Determine the [x, y] coordinate at the center of the cell enclosing the given text.  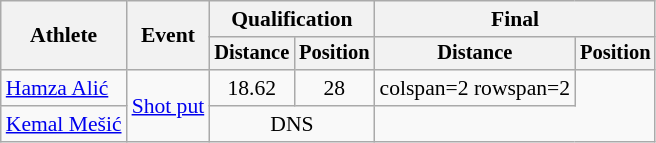
Final [516, 19]
Shot put [168, 106]
Hamza Alić [64, 88]
colspan=2 rowspan=2 [476, 88]
Kemal Mešić [64, 124]
28 [334, 88]
Athlete [64, 36]
18.62 [252, 88]
Event [168, 36]
Qualification [292, 19]
DNS [292, 124]
